Determine the [X, Y] coordinate at the center of the cell enclosing the given text.  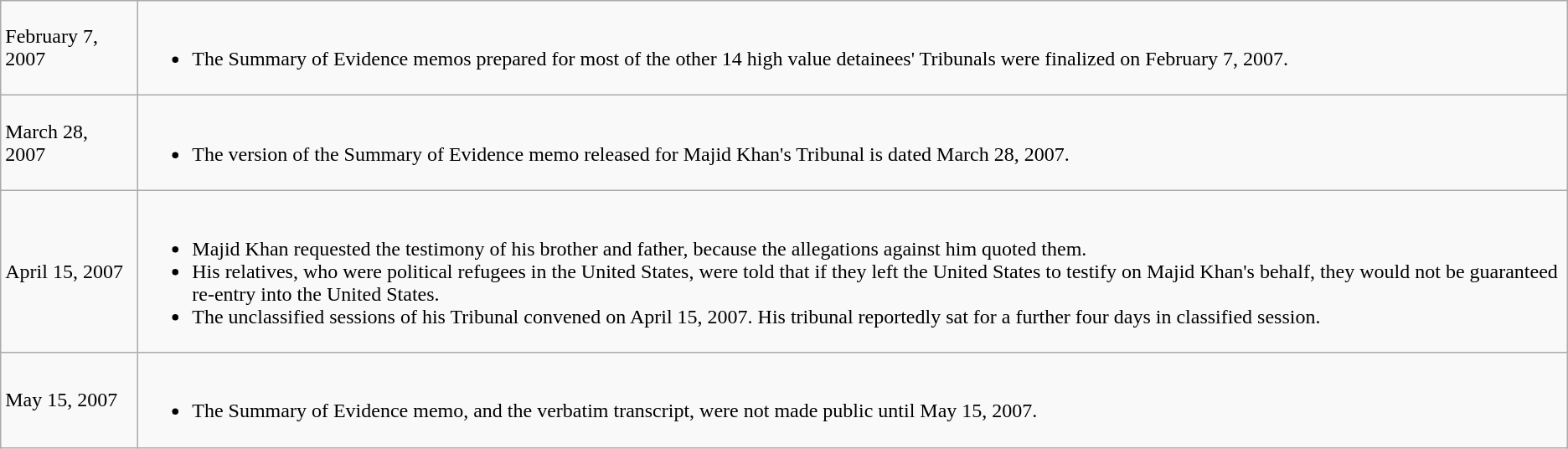
February 7, 2007 [69, 49]
March 28, 2007 [69, 142]
May 15, 2007 [69, 400]
The Summary of Evidence memos prepared for most of the other 14 high value detainees' Tribunals were finalized on February 7, 2007. [853, 49]
April 15, 2007 [69, 271]
The version of the Summary of Evidence memo released for Majid Khan's Tribunal is dated March 28, 2007. [853, 142]
The Summary of Evidence memo, and the verbatim transcript, were not made public until May 15, 2007. [853, 400]
